Return the [X, Y] coordinate for the center point of the cell that contains the specified text.  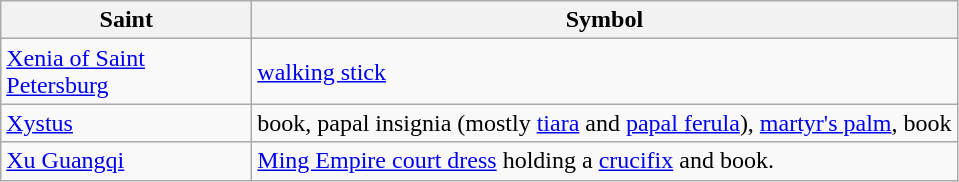
Saint [126, 20]
Xystus [126, 123]
book, papal insignia (mostly tiara and papal ferula), martyr's palm, book [604, 123]
Ming Empire court dress holding a crucifix and book. [604, 161]
Symbol [604, 20]
Xenia of Saint Petersburg [126, 72]
Xu Guangqi [126, 161]
walking stick [604, 72]
